Detect which cell encompasses the target text, then output its (X, Y) center coordinate. 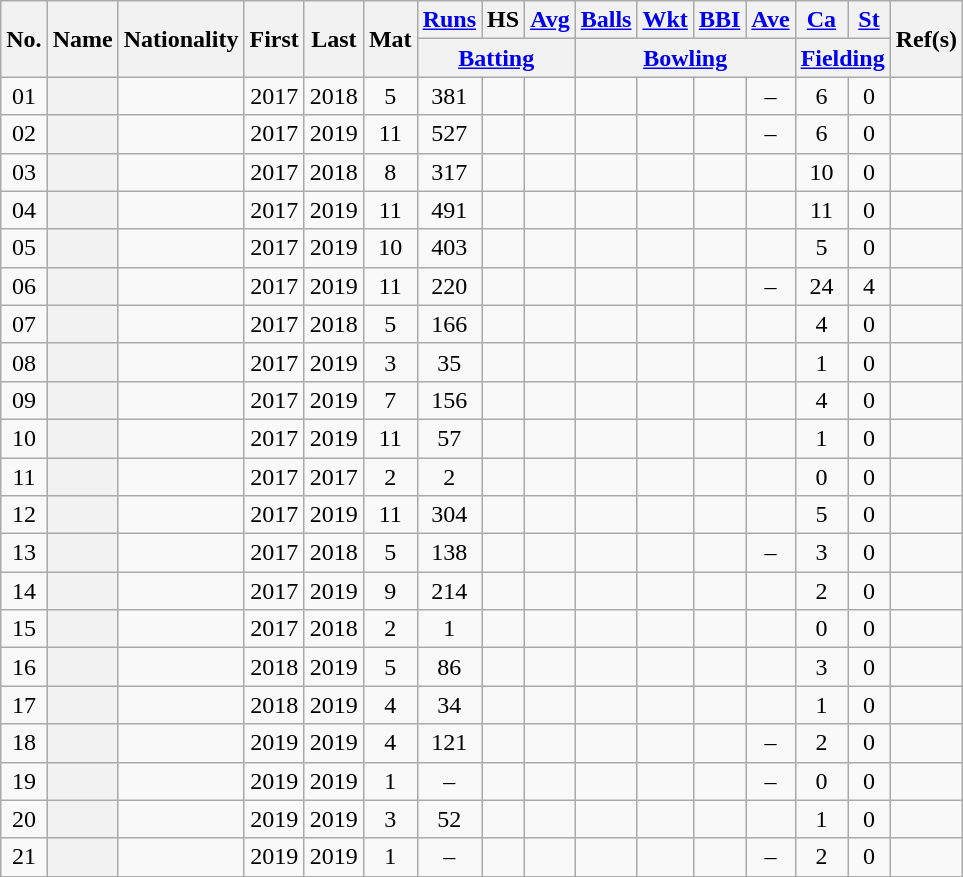
24 (822, 286)
Avg (550, 20)
Balls (606, 20)
Name (82, 39)
57 (449, 438)
20 (24, 819)
Nationality (181, 39)
Mat (390, 39)
14 (24, 591)
First (274, 39)
BBI (719, 20)
403 (449, 248)
St (869, 20)
304 (449, 515)
06 (24, 286)
156 (449, 400)
Wkt (665, 20)
09 (24, 400)
05 (24, 248)
Fielding (842, 58)
21 (24, 857)
8 (390, 172)
01 (24, 96)
214 (449, 591)
19 (24, 781)
381 (449, 96)
34 (449, 705)
No. (24, 39)
138 (449, 553)
Ca (822, 20)
16 (24, 667)
HS (504, 20)
121 (449, 743)
317 (449, 172)
7 (390, 400)
Runs (449, 20)
52 (449, 819)
02 (24, 134)
18 (24, 743)
17 (24, 705)
166 (449, 324)
35 (449, 362)
13 (24, 553)
86 (449, 667)
12 (24, 515)
04 (24, 210)
Ref(s) (926, 39)
491 (449, 210)
Batting (496, 58)
15 (24, 629)
07 (24, 324)
08 (24, 362)
03 (24, 172)
Last (334, 39)
Bowling (685, 58)
Ave (770, 20)
9 (390, 591)
220 (449, 286)
527 (449, 134)
